Return the (x, y) coordinate for the center point of the cell that contains the specified text.  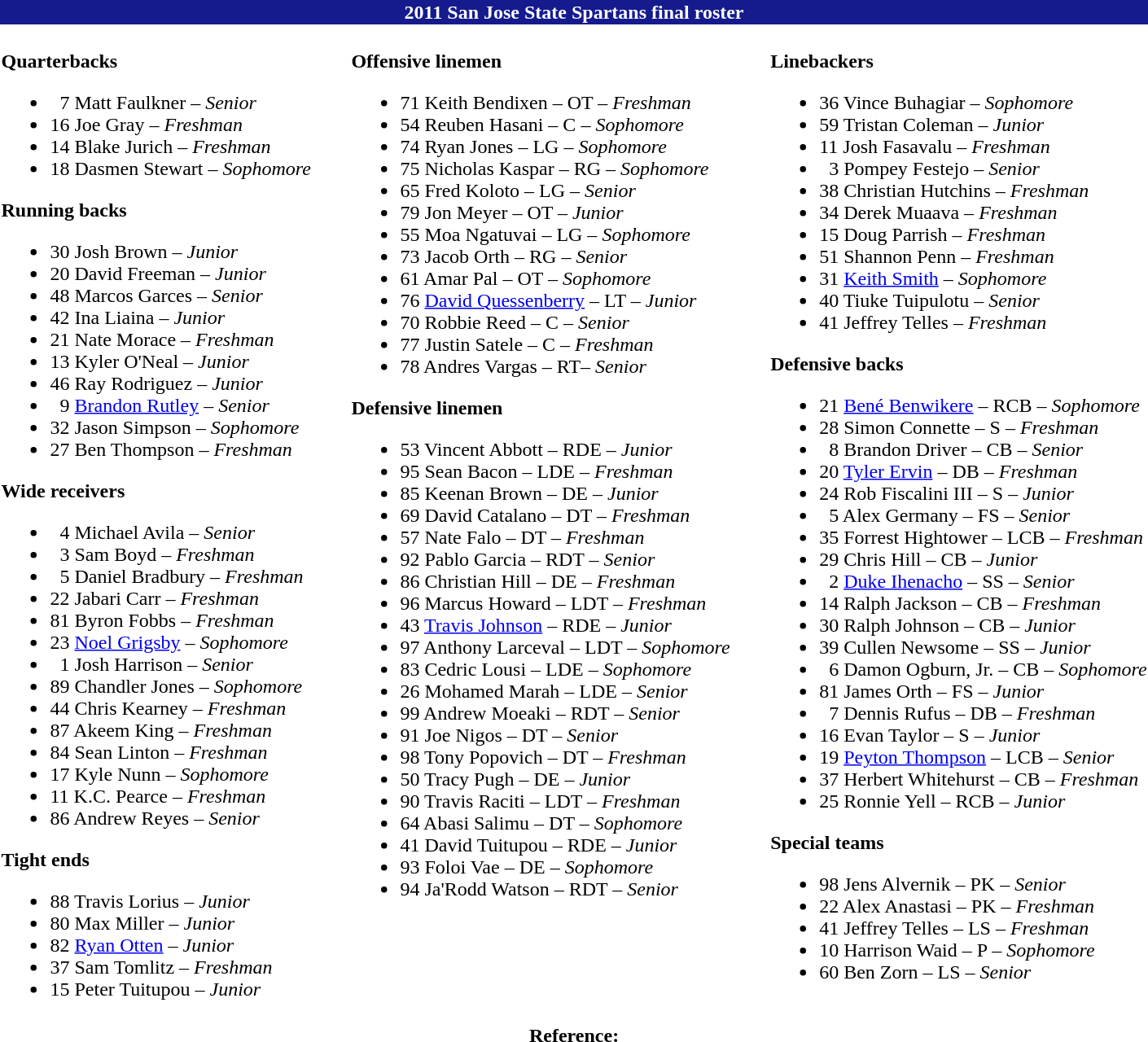
2011 San Jose State Spartans final roster (574, 12)
